Extract the [x, y] coordinate from the center of the cell holding the provided text.  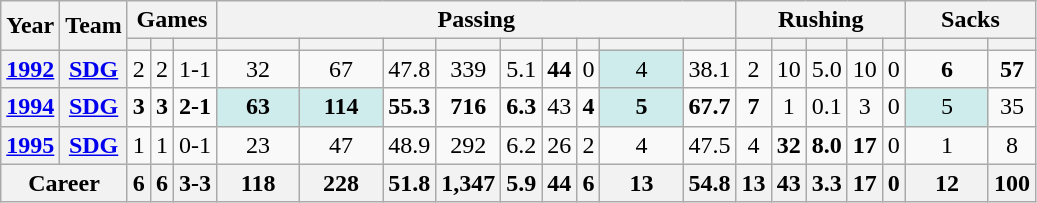
1994 [30, 107]
Career [64, 183]
Team [94, 26]
63 [258, 107]
6.2 [522, 145]
5.0 [826, 69]
35 [1012, 107]
8 [1012, 145]
716 [468, 107]
228 [342, 183]
47 [342, 145]
0-1 [194, 145]
67.7 [710, 107]
3-3 [194, 183]
26 [560, 145]
1995 [30, 145]
23 [258, 145]
47.8 [410, 69]
12 [946, 183]
38.1 [710, 69]
Sacks [970, 20]
3.3 [826, 183]
118 [258, 183]
8.0 [826, 145]
Year [30, 26]
48.9 [410, 145]
55.3 [410, 107]
339 [468, 69]
0.1 [826, 107]
292 [468, 145]
7 [754, 107]
Passing [477, 20]
47.5 [710, 145]
6.3 [522, 107]
100 [1012, 183]
1992 [30, 69]
114 [342, 107]
Games [172, 20]
5.9 [522, 183]
1-1 [194, 69]
1,347 [468, 183]
5.1 [522, 69]
67 [342, 69]
51.8 [410, 183]
2-1 [194, 107]
Rushing [820, 20]
54.8 [710, 183]
57 [1012, 69]
